Provide the [x, y] coordinate of the cell's center where the given text is located.  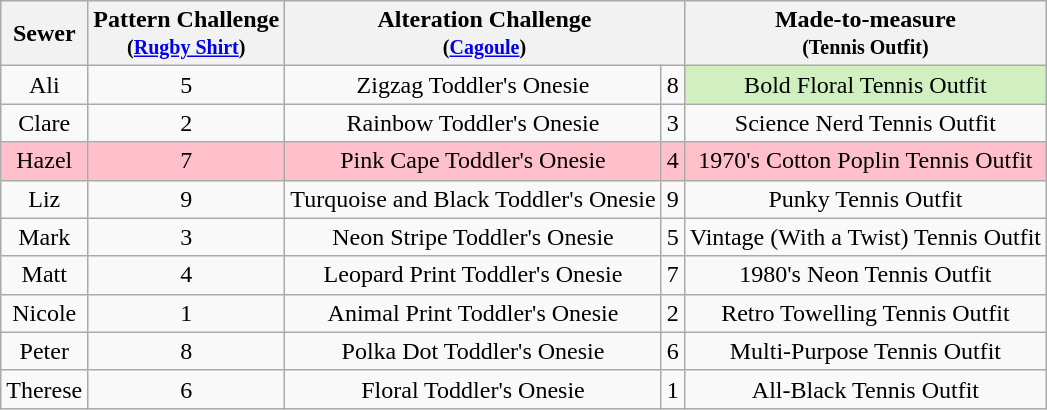
Hazel [44, 161]
Mark [44, 237]
Liz [44, 199]
Retro Towelling Tennis Outfit [865, 313]
Clare [44, 123]
Peter [44, 351]
Multi-Purpose Tennis Outfit [865, 351]
Matt [44, 275]
Sewer [44, 34]
Rainbow Toddler's Onesie [473, 123]
Nicole [44, 313]
Zigzag Toddler's Onesie [473, 85]
Made-to-measure(Tennis Outfit) [865, 34]
Polka Dot Toddler's Onesie [473, 351]
Alteration Challenge(Cagoule) [484, 34]
1980's Neon Tennis Outfit [865, 275]
Leopard Print Toddler's Onesie [473, 275]
Bold Floral Tennis Outfit [865, 85]
All-Black Tennis Outfit [865, 389]
1970's Cotton Poplin Tennis Outfit [865, 161]
Punky Tennis Outfit [865, 199]
Floral Toddler's Onesie [473, 389]
Pattern Challenge(Rugby Shirt) [186, 34]
Ali [44, 85]
Animal Print Toddler's Onesie [473, 313]
Science Nerd Tennis Outfit [865, 123]
Therese [44, 389]
Neon Stripe Toddler's Onesie [473, 237]
Vintage (With a Twist) Tennis Outfit [865, 237]
Turquoise and Black Toddler's Onesie [473, 199]
Pink Cape Toddler's Onesie [473, 161]
